Search for the cell housing the specified text and yield its [X, Y] center coordinate. 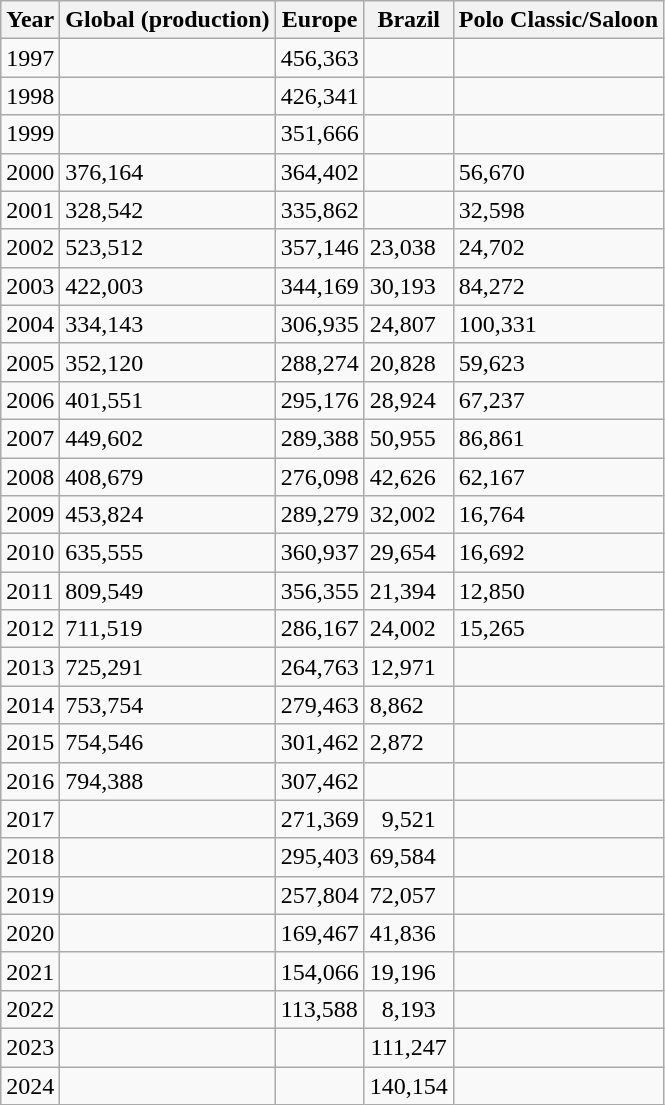
2014 [30, 705]
1999 [30, 134]
24,002 [408, 629]
635,555 [168, 553]
32,598 [558, 210]
334,143 [168, 324]
289,388 [320, 438]
401,551 [168, 400]
2020 [30, 933]
2000 [30, 172]
84,272 [558, 286]
453,824 [168, 515]
2006 [30, 400]
140,154 [408, 1085]
295,403 [320, 857]
456,363 [320, 58]
23,038 [408, 248]
72,057 [408, 895]
2019 [30, 895]
356,355 [320, 591]
2004 [30, 324]
328,542 [168, 210]
422,003 [168, 286]
Europe [320, 20]
289,279 [320, 515]
62,167 [558, 477]
408,679 [168, 477]
50,955 [408, 438]
16,692 [558, 553]
154,066 [320, 971]
357,146 [320, 248]
Brazil [408, 20]
2024 [30, 1085]
67,237 [558, 400]
426,341 [320, 96]
21,394 [408, 591]
30,193 [408, 286]
2018 [30, 857]
307,462 [320, 781]
271,369 [320, 819]
2009 [30, 515]
352,120 [168, 362]
19,196 [408, 971]
2016 [30, 781]
9,521 [408, 819]
Global (production) [168, 20]
351,666 [320, 134]
28,924 [408, 400]
113,588 [320, 1009]
Polo Classic/Saloon [558, 20]
12,971 [408, 667]
809,549 [168, 591]
1997 [30, 58]
286,167 [320, 629]
8,862 [408, 705]
2017 [30, 819]
754,546 [168, 743]
288,274 [320, 362]
24,702 [558, 248]
2003 [30, 286]
2010 [30, 553]
2021 [30, 971]
725,291 [168, 667]
8,193 [408, 1009]
364,402 [320, 172]
264,763 [320, 667]
24,807 [408, 324]
1998 [30, 96]
449,602 [168, 438]
295,176 [320, 400]
20,828 [408, 362]
41,836 [408, 933]
100,331 [558, 324]
Year [30, 20]
2012 [30, 629]
276,098 [320, 477]
335,862 [320, 210]
59,623 [558, 362]
2001 [30, 210]
301,462 [320, 743]
86,861 [558, 438]
2002 [30, 248]
2011 [30, 591]
111,247 [408, 1047]
29,654 [408, 553]
2005 [30, 362]
376,164 [168, 172]
794,388 [168, 781]
2015 [30, 743]
42,626 [408, 477]
753,754 [168, 705]
306,935 [320, 324]
344,169 [320, 286]
32,002 [408, 515]
69,584 [408, 857]
2023 [30, 1047]
711,519 [168, 629]
2,872 [408, 743]
2013 [30, 667]
2022 [30, 1009]
169,467 [320, 933]
2008 [30, 477]
2007 [30, 438]
257,804 [320, 895]
279,463 [320, 705]
15,265 [558, 629]
16,764 [558, 515]
12,850 [558, 591]
360,937 [320, 553]
523,512 [168, 248]
56,670 [558, 172]
